Extract the [x, y] coordinate from the center of the cell holding the provided text.  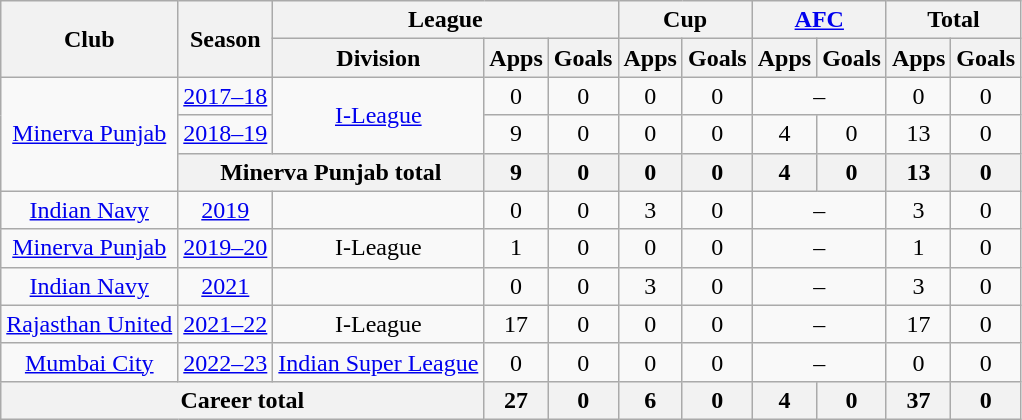
2018–19 [226, 134]
2021 [226, 286]
27 [516, 400]
Season [226, 39]
6 [650, 400]
2021–22 [226, 324]
37 [918, 400]
Mumbai City [90, 362]
Career total [242, 400]
2019 [226, 210]
Minerva Punjab total [331, 172]
2017–18 [226, 96]
2022–23 [226, 362]
AFC [819, 20]
Division [378, 58]
Total [953, 20]
2019–20 [226, 248]
League [446, 20]
Cup [685, 20]
Club [90, 39]
Rajasthan United [90, 324]
Indian Super League [378, 362]
